For the text-containing cell, return its midpoint in [x, y] coordinate format. 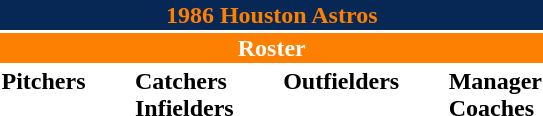
1986 Houston Astros [272, 15]
Roster [272, 48]
